Find where the given text appears and provide that cell's center as (X, Y) coordinate. 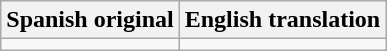
English translation (282, 20)
Spanish original (90, 20)
